From the cell containing the given text, extract its center point as [X, Y] coordinate. 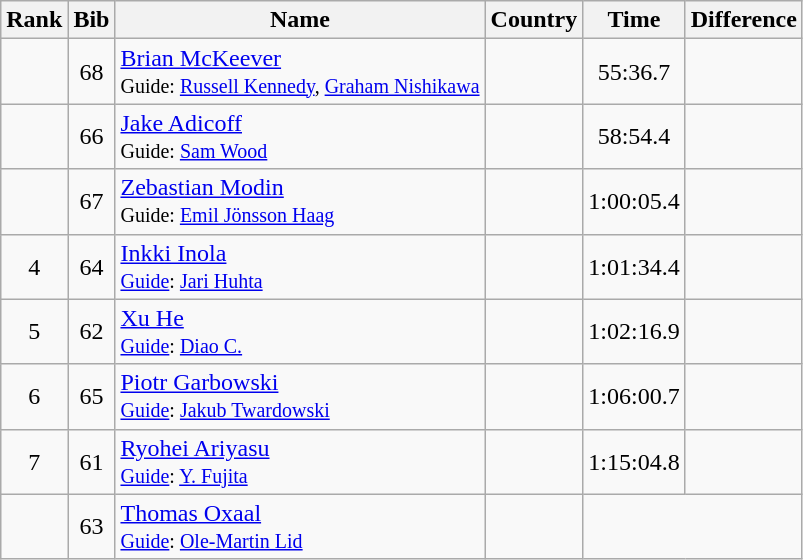
63 [92, 526]
68 [92, 72]
Ryohei AriyasuGuide: Y. Fujita [300, 462]
1:01:34.4 [634, 266]
Brian McKeeverGuide: Russell Kennedy, Graham Nishikawa [300, 72]
64 [92, 266]
1:06:00.7 [634, 396]
65 [92, 396]
Name [300, 20]
4 [34, 266]
1:00:05.4 [634, 202]
Bib [92, 20]
62 [92, 332]
61 [92, 462]
Rank [34, 20]
Time [634, 20]
5 [34, 332]
55:36.7 [634, 72]
1:02:16.9 [634, 332]
Inkki InolaGuide: Jari Huhta [300, 266]
66 [92, 136]
Country [534, 20]
Difference [744, 20]
58:54.4 [634, 136]
Zebastian ModinGuide: Emil Jönsson Haag [300, 202]
Jake AdicoffGuide: Sam Wood [300, 136]
6 [34, 396]
7 [34, 462]
Thomas OxaalGuide: Ole-Martin Lid [300, 526]
Xu HeGuide: Diao C. [300, 332]
Piotr GarbowskiGuide: Jakub Twardowski [300, 396]
67 [92, 202]
1:15:04.8 [634, 462]
